Return (X, Y) of the center of cell containing provided text 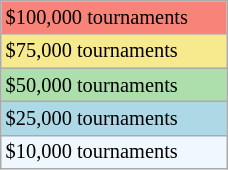
$50,000 tournaments (114, 85)
$100,000 tournaments (114, 17)
$75,000 tournaments (114, 51)
$10,000 tournaments (114, 152)
$25,000 tournaments (114, 118)
